Extract the [x, y] coordinate from the center of the cell holding the provided text.  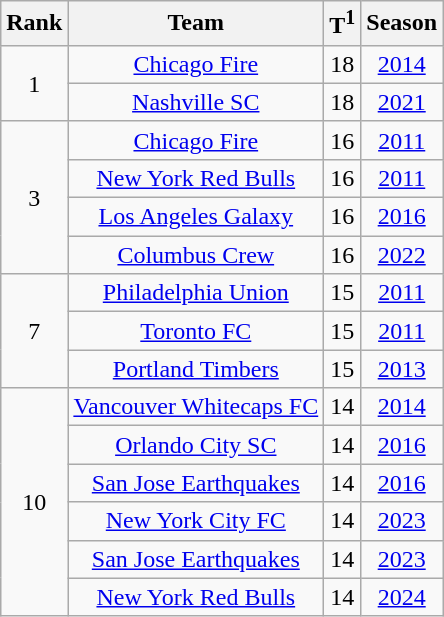
Columbus Crew [196, 255]
2013 [402, 369]
Orlando City SC [196, 445]
1 [34, 83]
Nashville SC [196, 102]
2021 [402, 102]
10 [34, 502]
T1 [342, 24]
3 [34, 197]
7 [34, 331]
Rank [34, 24]
2022 [402, 255]
Philadelphia Union [196, 293]
Vancouver Whitecaps FC [196, 407]
Los Angeles Galaxy [196, 217]
Portland Timbers [196, 369]
Team [196, 24]
2024 [402, 597]
Toronto FC [196, 331]
Season [402, 24]
New York City FC [196, 521]
